For the text-containing cell, return its midpoint in [X, Y] coordinate format. 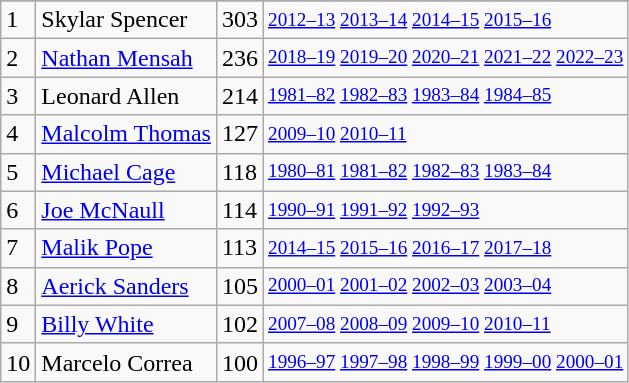
Malik Pope [126, 248]
Billy White [126, 324]
6 [18, 210]
127 [240, 134]
8 [18, 286]
5 [18, 172]
1990–91 1991–92 1992–93 [445, 210]
Joe McNaull [126, 210]
2014–15 2015–16 2016–17 2017–18 [445, 248]
Marcelo Correa [126, 362]
1996–97 1997–98 1998–99 1999–00 2000–01 [445, 362]
113 [240, 248]
114 [240, 210]
102 [240, 324]
Aerick Sanders [126, 286]
2000–01 2001–02 2002–03 2003–04 [445, 286]
2012–13 2013–14 2014–15 2015–16 [445, 20]
Michael Cage [126, 172]
105 [240, 286]
236 [240, 58]
Leonard Allen [126, 96]
1981–82 1982–83 1983–84 1984–85 [445, 96]
Malcolm Thomas [126, 134]
2018–19 2019–20 2020–21 2021–22 2022–23 [445, 58]
214 [240, 96]
118 [240, 172]
303 [240, 20]
2 [18, 58]
Skylar Spencer [126, 20]
100 [240, 362]
4 [18, 134]
2009–10 2010–11 [445, 134]
9 [18, 324]
10 [18, 362]
3 [18, 96]
2007–08 2008–09 2009–10 2010–11 [445, 324]
1 [18, 20]
Nathan Mensah [126, 58]
1980–81 1981–82 1982–83 1983–84 [445, 172]
7 [18, 248]
